Locate the cell with the specified text and output its [x, y] center coordinate. 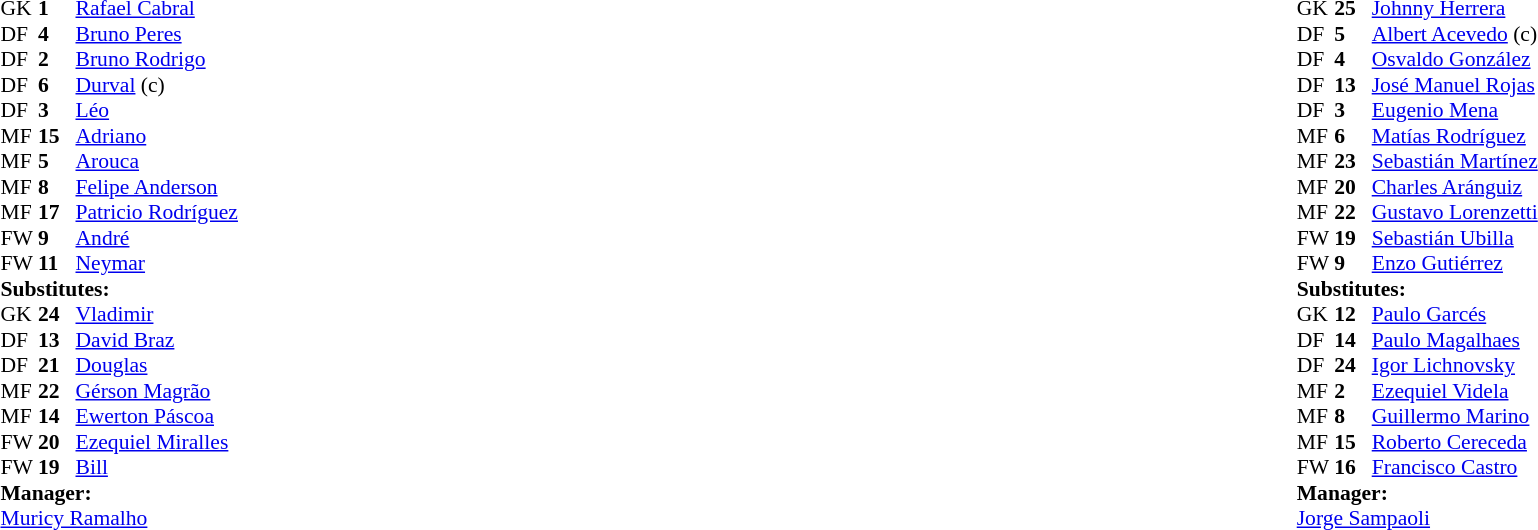
Ezequiel Videla [1455, 391]
Eugenio Mena [1455, 111]
Gérson Magrão [157, 391]
Bill [157, 467]
Paulo Magalhaes [1455, 340]
21 [57, 365]
André [157, 238]
16 [1353, 467]
Enzo Gutiérrez [1455, 263]
Patricio Rodríguez [157, 213]
Neymar [157, 263]
Osvaldo González [1455, 59]
11 [57, 263]
Arouca [157, 161]
Gustavo Lorenzetti [1455, 213]
Durval (c) [157, 85]
Ezequiel Miralles [157, 442]
12 [1353, 315]
Ewerton Páscoa [157, 417]
Léo [157, 111]
Douglas [157, 365]
Francisco Castro [1455, 467]
23 [1353, 161]
Guillermo Marino [1455, 417]
Bruno Rodrigo [157, 59]
David Braz [157, 340]
Sebastián Martínez [1455, 161]
Sebastián Ubilla [1455, 238]
Paulo Garcés [1455, 315]
Roberto Cereceda [1455, 442]
17 [57, 213]
Bruno Peres [157, 34]
Igor Lichnovsky [1455, 365]
José Manuel Rojas [1455, 85]
Vladimir [157, 315]
Adriano [157, 136]
Albert Acevedo (c) [1455, 34]
Matías Rodríguez [1455, 136]
Charles Aránguiz [1455, 187]
Felipe Anderson [157, 187]
